Extract the [X, Y] coordinate from the center of the cell holding the provided text.  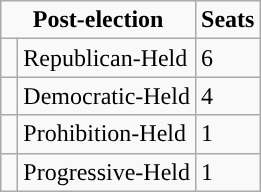
Seats [228, 20]
Republican-Held [107, 58]
6 [228, 58]
Post-election [98, 20]
Prohibition-Held [107, 134]
4 [228, 96]
Progressive-Held [107, 172]
Democratic-Held [107, 96]
